From the cell containing the given text, extract its center point as [x, y] coordinate. 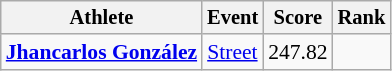
Rank [362, 18]
Athlete [102, 18]
Score [298, 18]
Event [232, 18]
Street [232, 53]
247.82 [298, 53]
Jhancarlos González [102, 53]
